Provide the (x, y) coordinate of the cell's center where the given text is located.  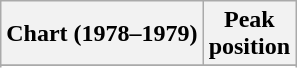
Chart (1978–1979) (102, 34)
Peakposition (249, 34)
